Output the [x, y] coordinate of the center of the cell containing the given text.  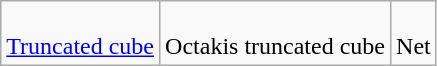
Net [414, 34]
Octakis truncated cube [276, 34]
Truncated cube [80, 34]
